Locate the cell with the specified text and output its (x, y) center coordinate. 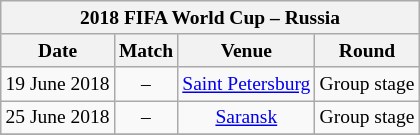
Saint Petersburg (246, 84)
Round (367, 50)
Date (58, 50)
Saransk (246, 118)
2018 FIFA World Cup – Russia (210, 18)
Match (146, 50)
19 June 2018 (58, 84)
Venue (246, 50)
25 June 2018 (58, 118)
